For the text-containing cell, return its midpoint in [X, Y] coordinate format. 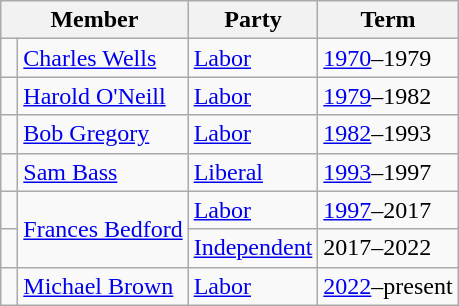
Liberal [253, 172]
1982–1993 [388, 134]
Member [94, 20]
Independent [253, 248]
Bob Gregory [103, 134]
2017–2022 [388, 248]
Charles Wells [103, 58]
1979–1982 [388, 96]
Term [388, 20]
Sam Bass [103, 172]
Frances Bedford [103, 229]
Harold O'Neill [103, 96]
1997–2017 [388, 210]
2022–present [388, 286]
1970–1979 [388, 58]
Party [253, 20]
1993–1997 [388, 172]
Michael Brown [103, 286]
